For the text-containing cell, return its midpoint in (x, y) coordinate format. 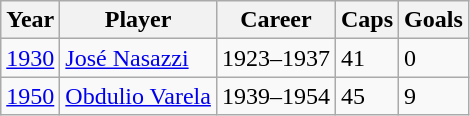
Player (138, 20)
Obdulio Varela (138, 96)
1930 (30, 58)
Career (276, 20)
1950 (30, 96)
José Nasazzi (138, 58)
Year (30, 20)
1939–1954 (276, 96)
Caps (366, 20)
9 (434, 96)
0 (434, 58)
Goals (434, 20)
41 (366, 58)
1923–1937 (276, 58)
45 (366, 96)
